Find where the given text appears and provide that cell's center as [x, y] coordinate. 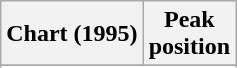
Peakposition [189, 34]
Chart (1995) [72, 34]
